Pinpoint the cell where the given text exists, returning its (X, Y) midpoint coordinate. 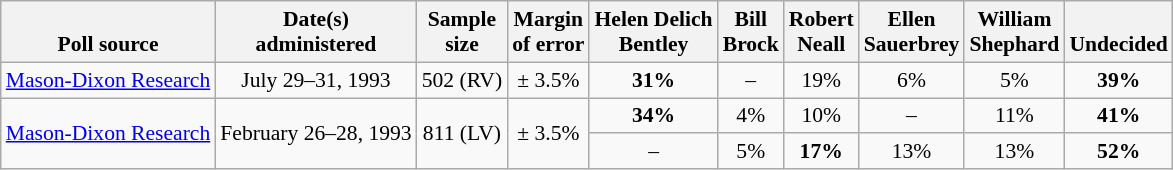
WilliamShephard (1014, 32)
39% (1118, 80)
17% (822, 152)
52% (1118, 152)
811 (LV) (462, 134)
EllenSauerbrey (912, 32)
Undecided (1118, 32)
Samplesize (462, 32)
Poll source (108, 32)
11% (1014, 116)
6% (912, 80)
31% (653, 80)
502 (RV) (462, 80)
Date(s)administered (316, 32)
10% (822, 116)
41% (1118, 116)
34% (653, 116)
July 29–31, 1993 (316, 80)
4% (751, 116)
Marginof error (548, 32)
February 26–28, 1993 (316, 134)
BillBrock (751, 32)
Helen DelichBentley (653, 32)
RobertNeall (822, 32)
19% (822, 80)
